Detect which cell encompasses the target text, then output its [x, y] center coordinate. 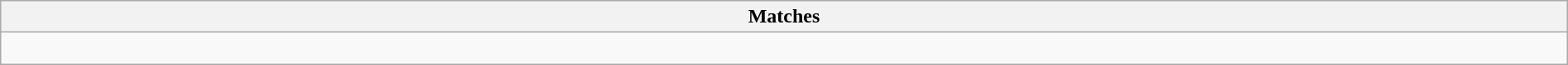
Matches [784, 17]
